Return the [x, y] coordinate for the center point of the cell that contains the specified text.  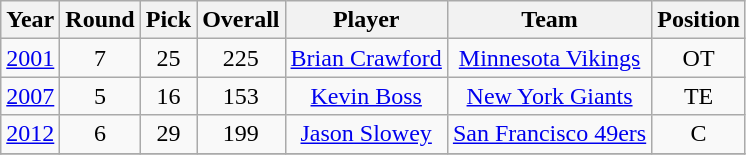
Brian Crawford [366, 58]
Overall [241, 20]
Pick [168, 20]
2007 [30, 96]
Player [366, 20]
25 [168, 58]
New York Giants [549, 96]
Year [30, 20]
Team [549, 20]
225 [241, 58]
Kevin Boss [366, 96]
OT [699, 58]
C [699, 134]
7 [100, 58]
Position [699, 20]
16 [168, 96]
2001 [30, 58]
Jason Slowey [366, 134]
6 [100, 134]
153 [241, 96]
5 [100, 96]
Minnesota Vikings [549, 58]
2012 [30, 134]
29 [168, 134]
Round [100, 20]
199 [241, 134]
TE [699, 96]
San Francisco 49ers [549, 134]
